Output the (x, y) coordinate of the center of the cell containing the given text.  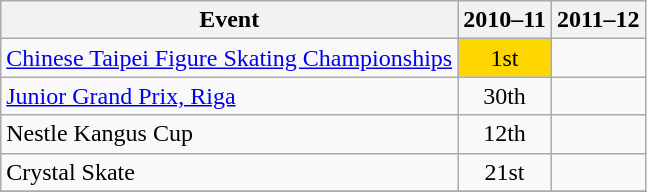
30th (505, 96)
Nestle Kangus Cup (230, 134)
Event (230, 20)
Crystal Skate (230, 172)
1st (505, 58)
2011–12 (598, 20)
12th (505, 134)
2010–11 (505, 20)
Junior Grand Prix, Riga (230, 96)
Chinese Taipei Figure Skating Championships (230, 58)
21st (505, 172)
